Extract the [X, Y] coordinate from the center of the cell holding the provided text.  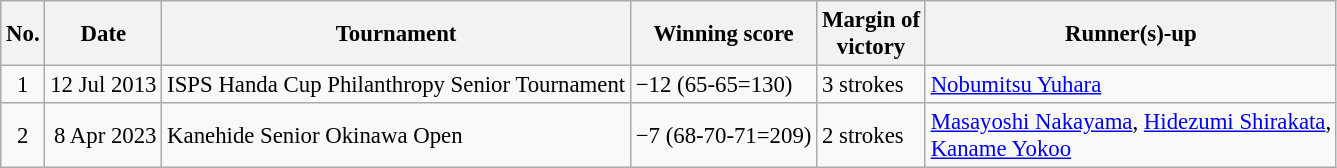
3 strokes [872, 85]
1 [23, 85]
Margin ofvictory [872, 34]
2 strokes [872, 136]
12 Jul 2013 [104, 85]
−7 (68-70-71=209) [723, 136]
Nobumitsu Yuhara [1130, 85]
8 Apr 2023 [104, 136]
ISPS Handa Cup Philanthropy Senior Tournament [396, 85]
No. [23, 34]
Date [104, 34]
Masayoshi Nakayama, Hidezumi Shirakata, Kaname Yokoo [1130, 136]
2 [23, 136]
Runner(s)-up [1130, 34]
−12 (65-65=130) [723, 85]
Winning score [723, 34]
Kanehide Senior Okinawa Open [396, 136]
Tournament [396, 34]
